Detect which cell encompasses the target text, then output its (X, Y) center coordinate. 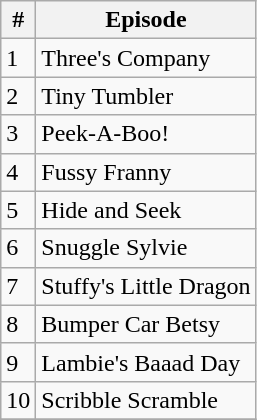
Snuggle Sylvie (146, 248)
Lambie's Baaad Day (146, 362)
8 (18, 324)
1 (18, 58)
Bumper Car Betsy (146, 324)
4 (18, 172)
Peek-A-Boo! (146, 134)
Three's Company (146, 58)
5 (18, 210)
3 (18, 134)
Tiny Tumbler (146, 96)
6 (18, 248)
Fussy Franny (146, 172)
Scribble Scramble (146, 400)
Episode (146, 20)
7 (18, 286)
10 (18, 400)
2 (18, 96)
Stuffy's Little Dragon (146, 286)
# (18, 20)
Hide and Seek (146, 210)
9 (18, 362)
